Pinpoint the cell where the given text exists, returning its [X, Y] midpoint coordinate. 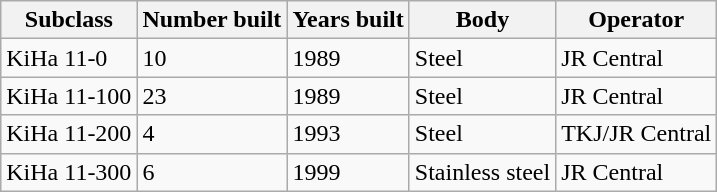
KiHa 11-100 [69, 96]
Operator [636, 20]
1993 [348, 134]
Years built [348, 20]
10 [212, 58]
Body [482, 20]
6 [212, 172]
Number built [212, 20]
Stainless steel [482, 172]
KiHa 11-200 [69, 134]
KiHa 11-300 [69, 172]
Subclass [69, 20]
1999 [348, 172]
TKJ/JR Central [636, 134]
23 [212, 96]
KiHa 11-0 [69, 58]
4 [212, 134]
